Pinpoint the cell where the given text exists, returning its [X, Y] midpoint coordinate. 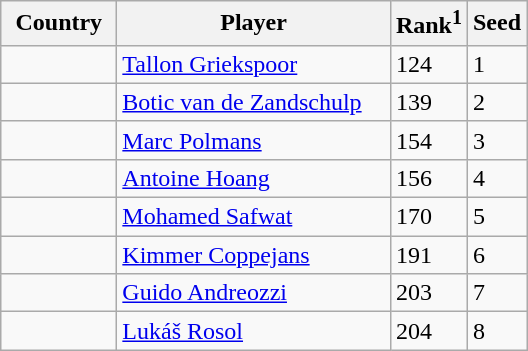
Tallon Griekspoor [254, 64]
203 [428, 293]
Botic van de Zandschulp [254, 102]
3 [496, 140]
6 [496, 255]
Seed [496, 24]
Player [254, 24]
Lukáš Rosol [254, 331]
156 [428, 178]
154 [428, 140]
139 [428, 102]
4 [496, 178]
Mohamed Safwat [254, 217]
Rank1 [428, 24]
124 [428, 64]
191 [428, 255]
Antoine Hoang [254, 178]
204 [428, 331]
7 [496, 293]
1 [496, 64]
2 [496, 102]
Country [59, 24]
Kimmer Coppejans [254, 255]
5 [496, 217]
Marc Polmans [254, 140]
Guido Andreozzi [254, 293]
8 [496, 331]
170 [428, 217]
